Locate the cell with the specified text and output its (X, Y) center coordinate. 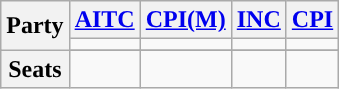
INC (258, 20)
Party (35, 26)
AITC (104, 20)
Seats (35, 69)
CPI(M) (186, 20)
CPI (312, 20)
